Scan for the cell matching the given text and deliver its (X, Y) coordinate at center. 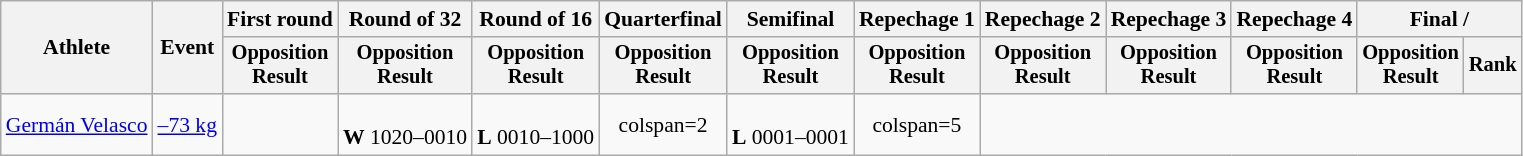
W 1020–0010 (405, 124)
Event (188, 48)
colspan=5 (917, 124)
Semifinal (790, 19)
L 0010–1000 (536, 124)
First round (280, 19)
Germán Velasco (77, 124)
Final / (1439, 19)
Repechage 4 (1294, 19)
Repechage 1 (917, 19)
Athlete (77, 48)
L 0001–0001 (790, 124)
Repechage 2 (1043, 19)
Rank (1493, 66)
Quarterfinal (663, 19)
colspan=2 (663, 124)
Round of 32 (405, 19)
Round of 16 (536, 19)
–73 kg (188, 124)
Repechage 3 (1169, 19)
